Extract the [X, Y] coordinate from the center of the cell holding the provided text.  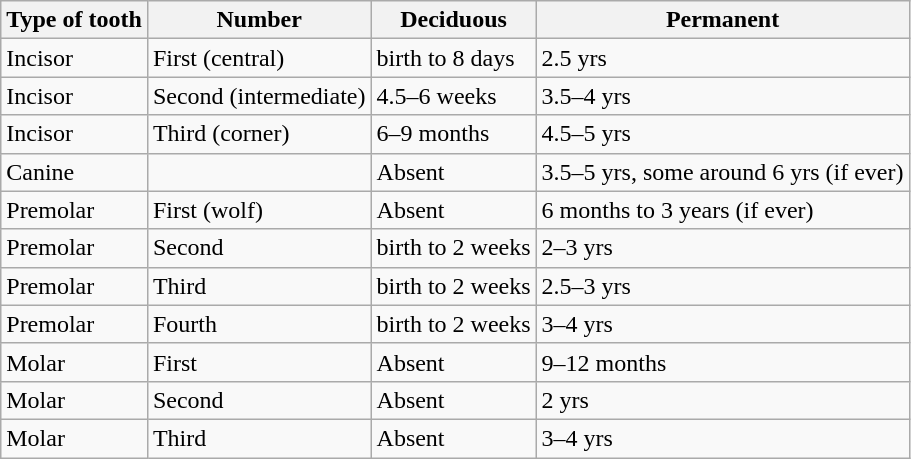
Fourth [259, 324]
First (wolf) [259, 210]
Number [259, 20]
6 months to 3 years (if ever) [722, 210]
First (central) [259, 58]
3.5–5 yrs, some around 6 yrs (if ever) [722, 172]
2.5–3 yrs [722, 286]
Type of tooth [74, 20]
Second (intermediate) [259, 96]
2 yrs [722, 400]
9–12 months [722, 362]
2–3 yrs [722, 248]
4.5–6 weeks [454, 96]
Permanent [722, 20]
birth to 8 days [454, 58]
4.5–5 yrs [722, 134]
3.5–4 yrs [722, 96]
2.5 yrs [722, 58]
Deciduous [454, 20]
Third (corner) [259, 134]
6–9 months [454, 134]
Canine [74, 172]
First [259, 362]
